From the cell containing the given text, extract its center point as [X, Y] coordinate. 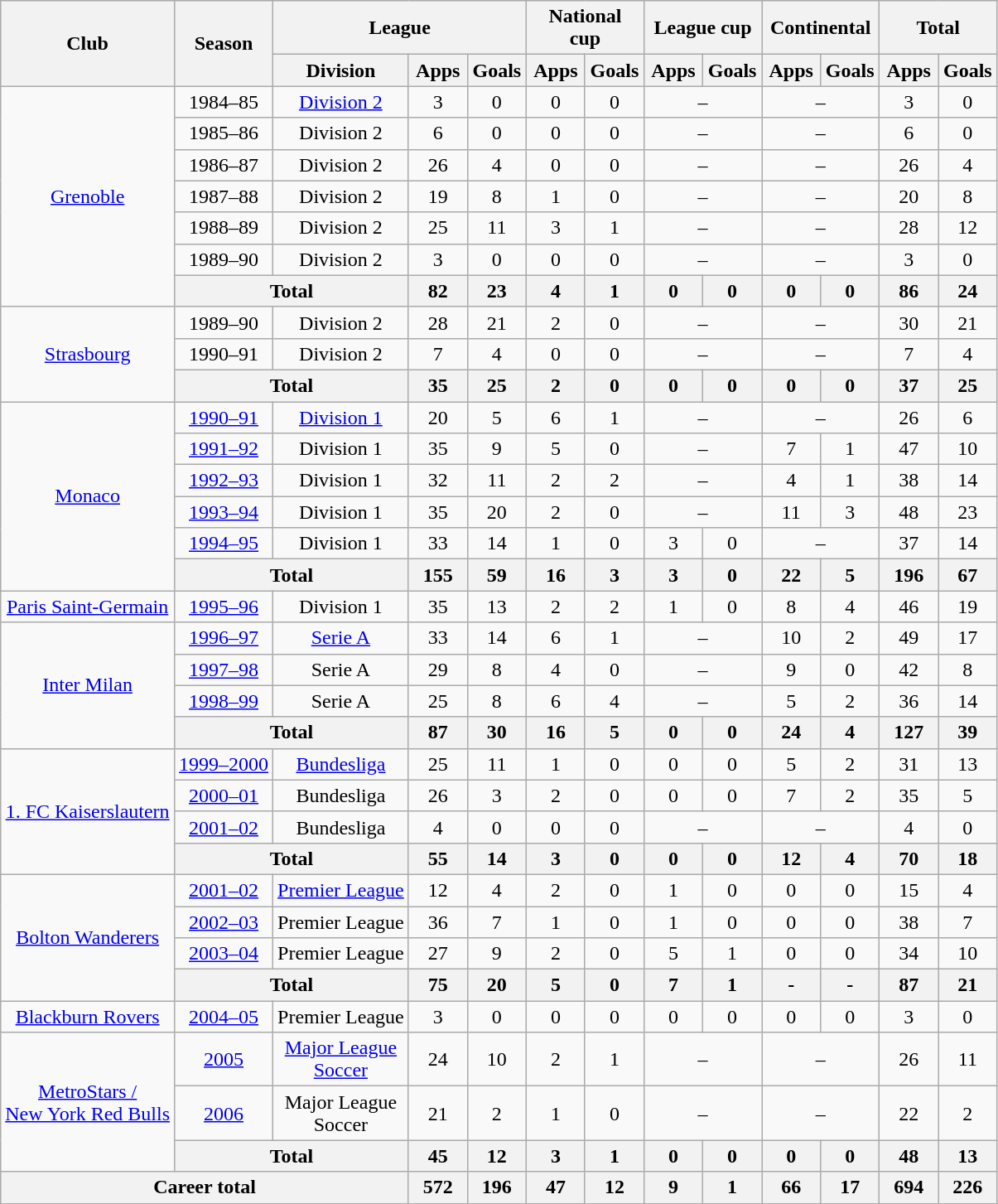
127 [909, 733]
694 [909, 1187]
2005 [224, 1059]
Continental [821, 28]
1995–96 [224, 607]
15 [909, 890]
31 [909, 764]
League cup [702, 28]
49 [909, 638]
2006 [224, 1114]
1999–2000 [224, 764]
32 [437, 481]
Bolton Wanderers [88, 937]
1998–99 [224, 701]
Paris Saint-Germain [88, 607]
1993–94 [224, 512]
1986–87 [224, 165]
Inter Milan [88, 685]
55 [437, 858]
1985–86 [224, 133]
Strasbourg [88, 354]
Club [88, 43]
Grenoble [88, 196]
2004–05 [224, 1017]
Blackburn Rovers [88, 1017]
Monaco [88, 496]
1994–95 [224, 544]
1996–97 [224, 638]
42 [909, 670]
1988–89 [224, 228]
66 [792, 1187]
82 [437, 291]
1991–92 [224, 449]
1997–98 [224, 670]
National cup [585, 28]
27 [437, 954]
MetroStars /New York Red Bulls [88, 1102]
18 [967, 858]
86 [909, 291]
Season [224, 43]
226 [967, 1187]
1984–85 [224, 102]
572 [437, 1187]
1987–88 [224, 196]
1. FC Kaiserslautern [88, 811]
39 [967, 733]
29 [437, 670]
Division [341, 70]
League [400, 28]
34 [909, 954]
Career total [205, 1187]
67 [967, 575]
1992–93 [224, 481]
45 [437, 1156]
70 [909, 858]
46 [909, 607]
75 [437, 985]
59 [497, 575]
2000–01 [224, 795]
2002–03 [224, 922]
155 [437, 575]
2003–04 [224, 954]
